From the cell containing the given text, extract its center point as (X, Y) coordinate. 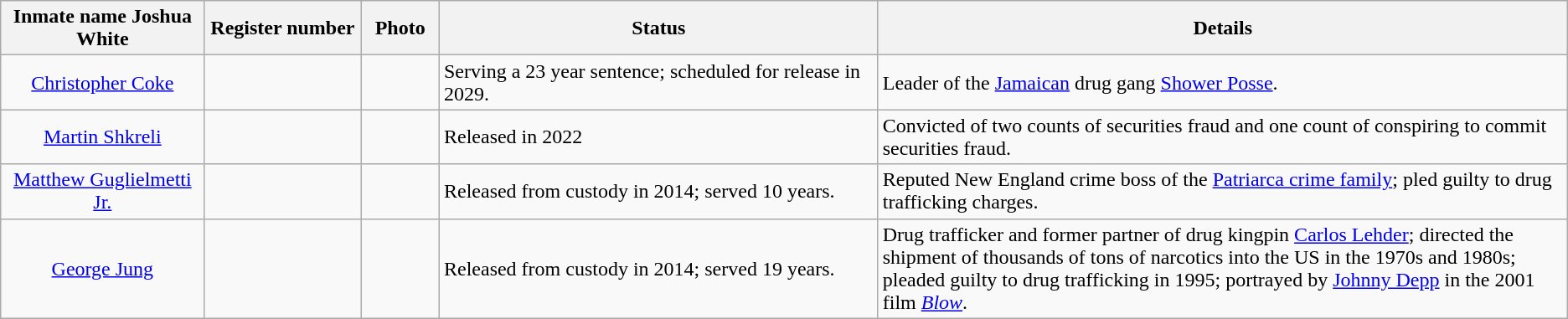
Released in 2022 (658, 137)
Convicted of two counts of securities fraud and one count of conspiring to commit securities fraud. (1223, 137)
Register number (283, 28)
Leader of the Jamaican drug gang Shower Posse. (1223, 82)
Serving a 23 year sentence; scheduled for release in 2029. (658, 82)
Inmate name Joshua White (102, 28)
Status (658, 28)
Reputed New England crime boss of the Patriarca crime family; pled guilty to drug trafficking charges. (1223, 191)
George Jung (102, 268)
Christopher Coke (102, 82)
Martin Shkreli (102, 137)
Details (1223, 28)
Photo (400, 28)
Released from custody in 2014; served 19 years. (658, 268)
Matthew Guglielmetti Jr. (102, 191)
Released from custody in 2014; served 10 years. (658, 191)
